Provide the [x, y] coordinate of the cell's center where the given text is located.  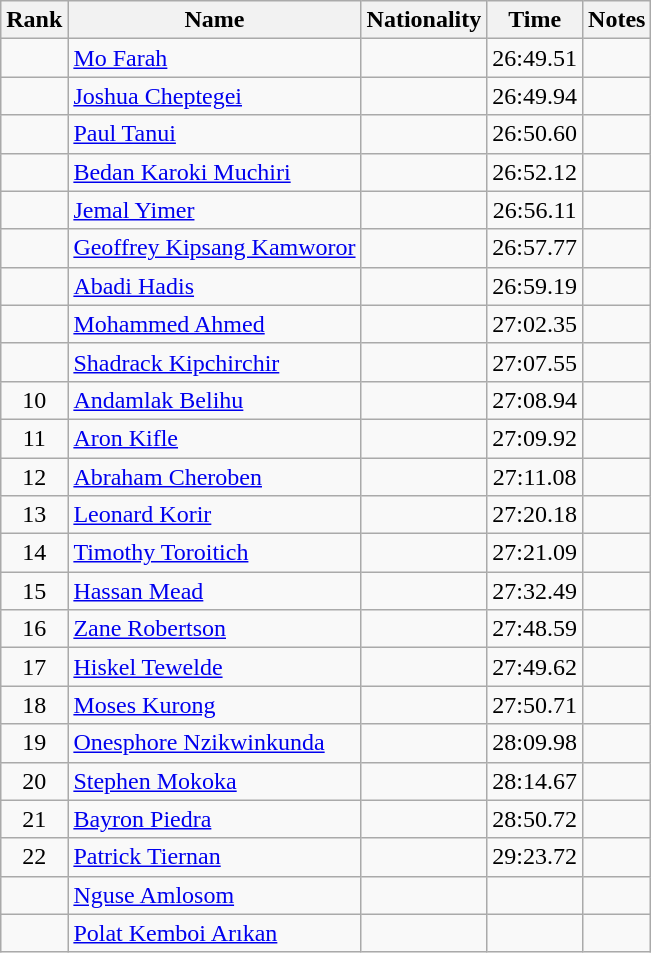
11 [34, 438]
27:02.35 [535, 324]
Bayron Piedra [214, 819]
Geoffrey Kipsang Kamworor [214, 248]
27:20.18 [535, 515]
15 [34, 591]
Moses Kurong [214, 705]
26:49.94 [535, 96]
Aron Kifle [214, 438]
27:50.71 [535, 705]
Timothy Toroitich [214, 553]
Joshua Cheptegei [214, 96]
Nationality [424, 20]
Notes [617, 20]
20 [34, 781]
26:59.19 [535, 286]
29:23.72 [535, 857]
28:50.72 [535, 819]
27:09.92 [535, 438]
27:08.94 [535, 400]
19 [34, 743]
28:14.67 [535, 781]
12 [34, 477]
Leonard Korir [214, 515]
Stephen Mokoka [214, 781]
27:11.08 [535, 477]
26:50.60 [535, 134]
Zane Robertson [214, 629]
Abraham Cheroben [214, 477]
26:52.12 [535, 172]
Mo Farah [214, 58]
Bedan Karoki Muchiri [214, 172]
Polat Kemboi Arıkan [214, 933]
27:32.49 [535, 591]
Jemal Yimer [214, 210]
Nguse Amlosom [214, 895]
17 [34, 667]
27:49.62 [535, 667]
28:09.98 [535, 743]
Time [535, 20]
Onesphore Nzikwinkunda [214, 743]
27:21.09 [535, 553]
16 [34, 629]
Shadrack Kipchirchir [214, 362]
Hiskel Tewelde [214, 667]
Hassan Mead [214, 591]
Name [214, 20]
Rank [34, 20]
Abadi Hadis [214, 286]
Andamlak Belihu [214, 400]
Mohammed Ahmed [214, 324]
21 [34, 819]
14 [34, 553]
10 [34, 400]
Paul Tanui [214, 134]
26:49.51 [535, 58]
13 [34, 515]
27:07.55 [535, 362]
18 [34, 705]
22 [34, 857]
26:57.77 [535, 248]
26:56.11 [535, 210]
Patrick Tiernan [214, 857]
27:48.59 [535, 629]
